For the text-containing cell, return its midpoint in (X, Y) coordinate format. 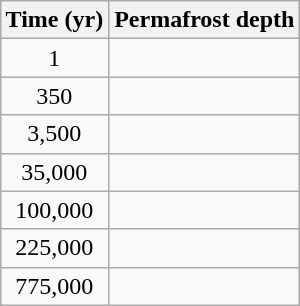
775,000 (54, 286)
Time (yr) (54, 20)
225,000 (54, 248)
1 (54, 58)
3,500 (54, 134)
100,000 (54, 210)
35,000 (54, 172)
Permafrost depth (204, 20)
350 (54, 96)
